Locate the cell with the specified text and output its [x, y] center coordinate. 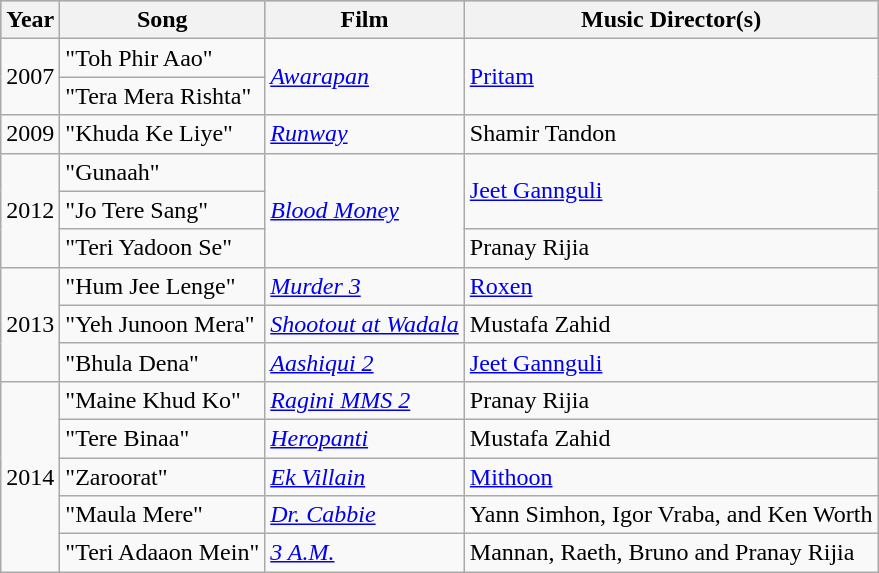
Music Director(s) [671, 20]
Heropanti [365, 438]
2014 [30, 476]
"Toh Phir Aao" [162, 58]
Murder 3 [365, 286]
Yann Simhon, Igor Vraba, and Ken Worth [671, 515]
Ek Villain [365, 477]
Ragini MMS 2 [365, 400]
"Maula Mere" [162, 515]
"Hum Jee Lenge" [162, 286]
3 A.M. [365, 553]
"Yeh Junoon Mera" [162, 324]
Blood Money [365, 210]
2012 [30, 210]
2009 [30, 134]
Roxen [671, 286]
Awarapan [365, 77]
Shamir Tandon [671, 134]
2013 [30, 324]
"Teri Adaaon Mein" [162, 553]
Runway [365, 134]
"Tera Mera Rishta" [162, 96]
"Jo Tere Sang" [162, 210]
"Gunaah" [162, 172]
Song [162, 20]
Film [365, 20]
"Zaroorat" [162, 477]
"Tere Binaa" [162, 438]
Dr. Cabbie [365, 515]
Mithoon [671, 477]
Mannan, Raeth, Bruno and Pranay Rijia [671, 553]
Aashiqui 2 [365, 362]
"Teri Yadoon Se" [162, 248]
"Bhula Dena" [162, 362]
2007 [30, 77]
Year [30, 20]
"Maine Khud Ko" [162, 400]
"Khuda Ke Liye" [162, 134]
Shootout at Wadala [365, 324]
Pritam [671, 77]
